From the cell containing the given text, extract its center point as (X, Y) coordinate. 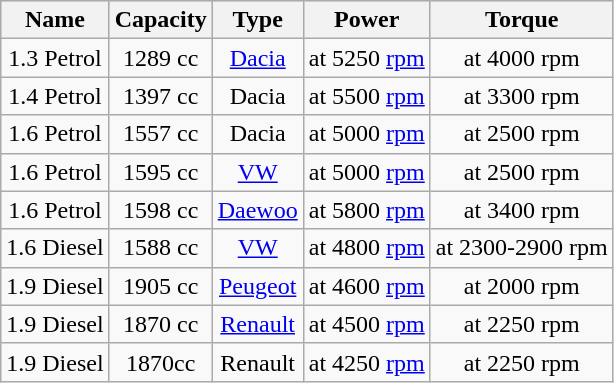
at 5250 rpm (366, 58)
at 4000 rpm (522, 58)
at 4600 rpm (366, 286)
Peugeot (258, 286)
1598 cc (160, 210)
1870 cc (160, 324)
1905 cc (160, 286)
at 3400 rpm (522, 210)
1557 cc (160, 134)
1588 cc (160, 248)
Capacity (160, 20)
Power (366, 20)
at 2300-2900 rpm (522, 248)
1.4 Petrol (55, 96)
1289 cc (160, 58)
1.3 Petrol (55, 58)
Daewoo (258, 210)
1870cc (160, 362)
at 4500 rpm (366, 324)
at 5500 rpm (366, 96)
1.6 Diesel (55, 248)
1397 cc (160, 96)
1595 cc (160, 172)
at 5800 rpm (366, 210)
at 4250 rpm (366, 362)
at 4800 rpm (366, 248)
at 3300 rpm (522, 96)
Torque (522, 20)
Type (258, 20)
at 2000 rpm (522, 286)
Name (55, 20)
